Provide the (X, Y) coordinate of the cell's center where the given text is located.  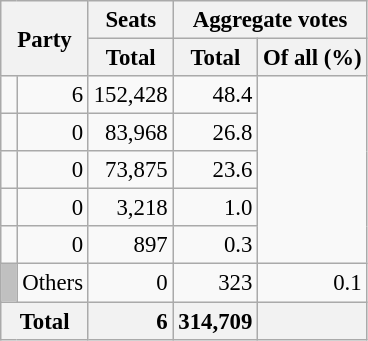
0.1 (312, 283)
Seats (130, 20)
152,428 (130, 95)
48.4 (216, 95)
Party (45, 38)
3,218 (130, 208)
1.0 (216, 208)
23.6 (216, 170)
83,968 (130, 133)
Aggregate votes (270, 20)
323 (216, 283)
0.3 (216, 245)
Of all (%) (312, 58)
314,709 (216, 321)
Others (52, 283)
897 (130, 245)
26.8 (216, 133)
73,875 (130, 170)
